Identify which cell holds the provided text, then report its (X, Y) central coordinate. 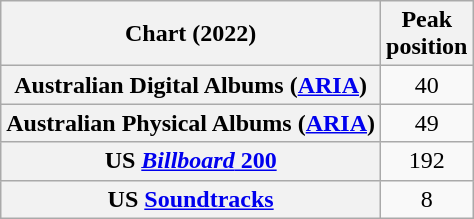
Australian Physical Albums (ARIA) (191, 123)
8 (427, 199)
Chart (2022) (191, 34)
192 (427, 161)
US Billboard 200 (191, 161)
40 (427, 85)
49 (427, 123)
Australian Digital Albums (ARIA) (191, 85)
US Soundtracks (191, 199)
Peakposition (427, 34)
